Pinpoint the cell where the given text exists, returning its [X, Y] midpoint coordinate. 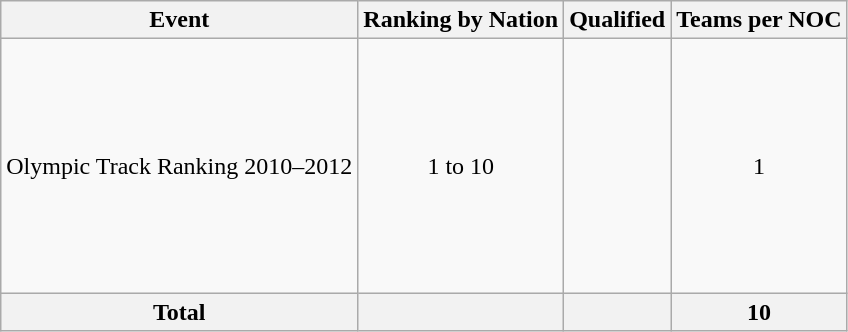
1 [759, 166]
1 to 10 [461, 166]
10 [759, 312]
Total [180, 312]
Olympic Track Ranking 2010–2012 [180, 166]
Event [180, 20]
Ranking by Nation [461, 20]
Qualified [618, 20]
Teams per NOC [759, 20]
